Pinpoint the cell where the given text exists, returning its [X, Y] midpoint coordinate. 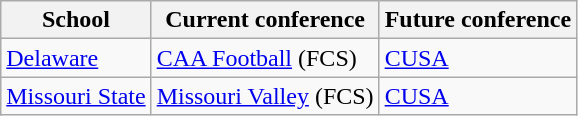
Future conference [478, 20]
Missouri State [76, 96]
CAA Football (FCS) [265, 58]
Current conference [265, 20]
Delaware [76, 58]
Missouri Valley (FCS) [265, 96]
School [76, 20]
